For the text-containing cell, return its midpoint in (X, Y) coordinate format. 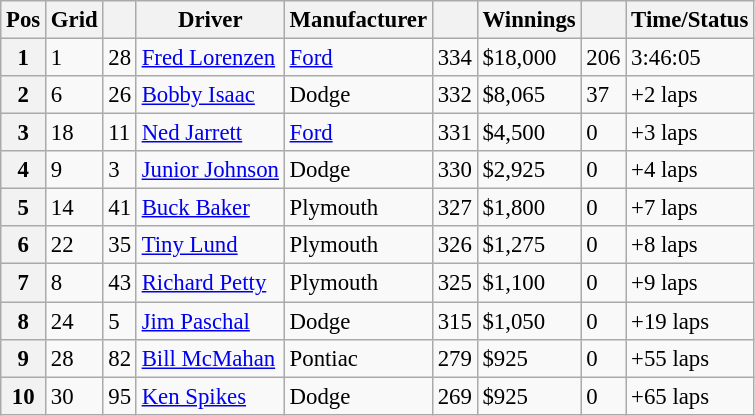
Pontiac (358, 358)
Time/Status (690, 20)
18 (74, 133)
+65 laps (690, 396)
+2 laps (690, 95)
326 (454, 245)
279 (454, 358)
269 (454, 396)
10 (24, 396)
Jim Paschal (210, 321)
Driver (210, 20)
43 (120, 283)
4 (24, 170)
Ned Jarrett (210, 133)
$1,800 (529, 208)
$18,000 (529, 58)
$4,500 (529, 133)
Tiny Lund (210, 245)
$8,065 (529, 95)
+8 laps (690, 245)
41 (120, 208)
315 (454, 321)
+3 laps (690, 133)
95 (120, 396)
Buck Baker (210, 208)
3:46:05 (690, 58)
Junior Johnson (210, 170)
+7 laps (690, 208)
$1,275 (529, 245)
+19 laps (690, 321)
Fred Lorenzen (210, 58)
+55 laps (690, 358)
26 (120, 95)
82 (120, 358)
22 (74, 245)
11 (120, 133)
334 (454, 58)
35 (120, 245)
Grid (74, 20)
$1,100 (529, 283)
325 (454, 283)
Ken Spikes (210, 396)
Richard Petty (210, 283)
2 (24, 95)
330 (454, 170)
Manufacturer (358, 20)
30 (74, 396)
24 (74, 321)
Pos (24, 20)
+9 laps (690, 283)
7 (24, 283)
$1,050 (529, 321)
327 (454, 208)
331 (454, 133)
Bobby Isaac (210, 95)
Winnings (529, 20)
+4 laps (690, 170)
$2,925 (529, 170)
206 (604, 58)
332 (454, 95)
14 (74, 208)
37 (604, 95)
Bill McMahan (210, 358)
